Pinpoint the cell where the given text exists, returning its [X, Y] midpoint coordinate. 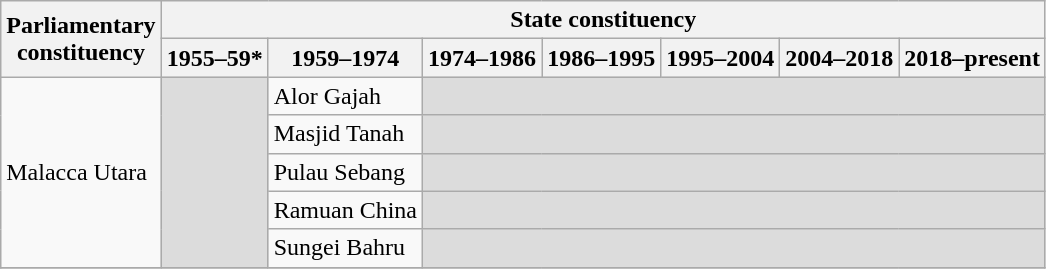
1959–1974 [345, 58]
Malacca Utara [81, 172]
1974–1986 [482, 58]
Ramuan China [345, 210]
Pulau Sebang [345, 172]
State constituency [603, 20]
1986–1995 [602, 58]
Sungei Bahru [345, 248]
Parliamentaryconstituency [81, 39]
Masjid Tanah [345, 134]
1955–59* [214, 58]
1995–2004 [720, 58]
2004–2018 [840, 58]
Alor Gajah [345, 96]
2018–present [972, 58]
